Search for the cell housing the specified text and yield its [X, Y] center coordinate. 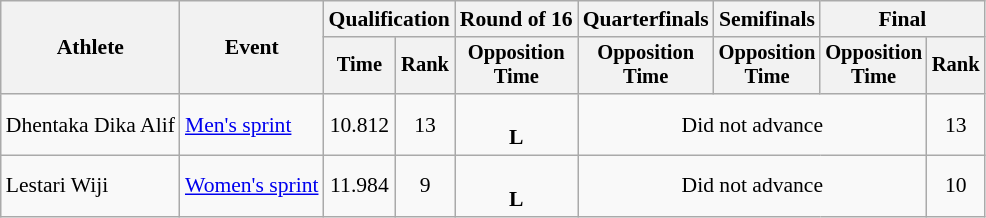
Lestari Wiji [90, 186]
10.812 [360, 124]
Women's sprint [252, 186]
Time [360, 66]
Event [252, 48]
9 [425, 186]
Semifinals [768, 19]
Men's sprint [252, 124]
11.984 [360, 186]
Final [902, 19]
Qualification [390, 19]
Dhentaka Dika Alif [90, 124]
Round of 16 [516, 19]
10 [956, 186]
Quarterfinals [646, 19]
Athlete [90, 48]
